Pinpoint the cell where the given text exists, returning its (X, Y) midpoint coordinate. 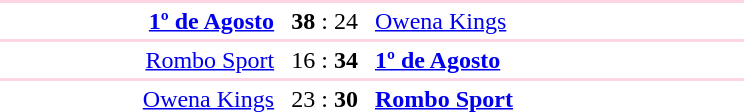
38 : 24 (325, 21)
Owena Kings (512, 21)
Rombo Sport (138, 60)
16 : 34 (325, 60)
